Capture the cell that displays the provided text and extract its [x, y] central coordinate. 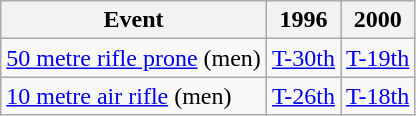
T-26th [303, 96]
T-18th [378, 96]
1996 [303, 20]
10 metre air rifle (men) [134, 96]
50 metre rifle prone (men) [134, 58]
T-30th [303, 58]
Event [134, 20]
T-19th [378, 58]
2000 [378, 20]
